Output the (X, Y) coordinate of the center of the cell containing the given text.  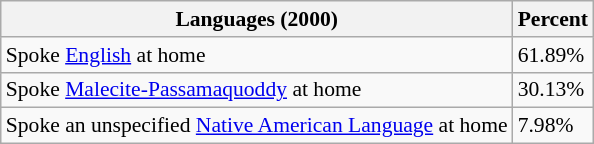
Percent (553, 19)
Spoke English at home (257, 55)
30.13% (553, 90)
Spoke Malecite-Passamaquoddy at home (257, 90)
Languages (2000) (257, 19)
7.98% (553, 126)
61.89% (553, 55)
Spoke an unspecified Native American Language at home (257, 126)
